Return (x, y) of the center of cell containing provided text 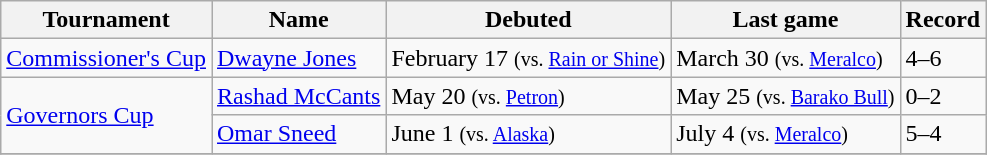
Tournament (106, 20)
Rashad McCants (299, 96)
Omar Sneed (299, 134)
Record (943, 20)
Commissioner's Cup (106, 58)
Debuted (528, 20)
March 30 (vs. Meralco) (786, 58)
June 1 (vs. Alaska) (528, 134)
July 4 (vs. Meralco) (786, 134)
Last game (786, 20)
May 20 (vs. Petron) (528, 96)
0–2 (943, 96)
4–6 (943, 58)
Name (299, 20)
May 25 (vs. Barako Bull) (786, 96)
5–4 (943, 134)
Dwayne Jones (299, 58)
February 17 (vs. Rain or Shine) (528, 58)
Governors Cup (106, 115)
